Pinpoint the cell where the given text exists, returning its [X, Y] midpoint coordinate. 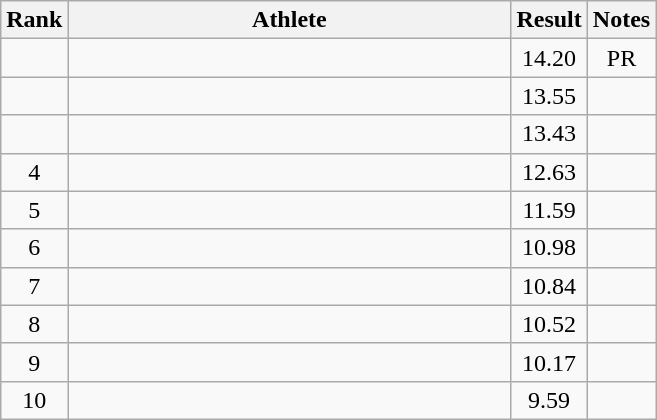
PR [621, 58]
14.20 [549, 58]
10 [34, 400]
8 [34, 324]
13.43 [549, 134]
6 [34, 248]
13.55 [549, 96]
7 [34, 286]
Result [549, 20]
Athlete [290, 20]
11.59 [549, 210]
Rank [34, 20]
10.84 [549, 286]
5 [34, 210]
10.98 [549, 248]
9.59 [549, 400]
12.63 [549, 172]
10.52 [549, 324]
10.17 [549, 362]
Notes [621, 20]
4 [34, 172]
9 [34, 362]
